Identify which cell holds the provided text, then report its (X, Y) central coordinate. 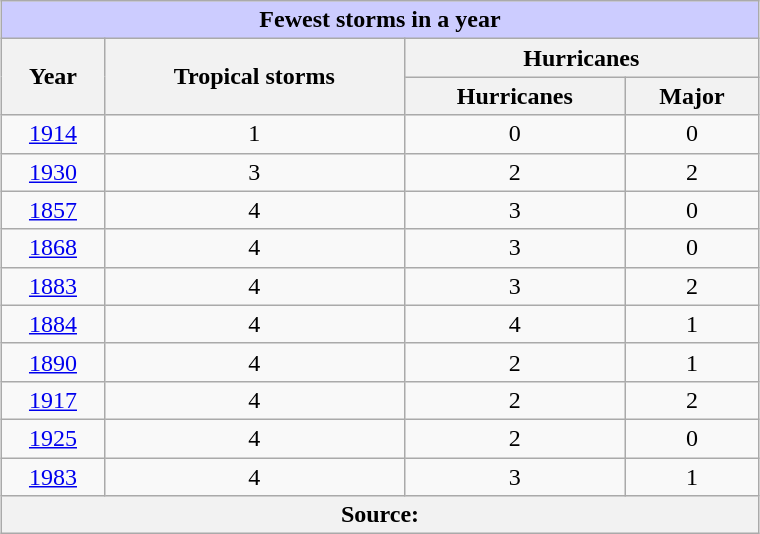
Tropical storms (254, 77)
Major (692, 96)
1917 (54, 400)
1925 (54, 438)
1884 (54, 324)
1914 (54, 134)
1868 (54, 248)
Fewest storms in a year (380, 20)
Year (54, 77)
Source: (380, 515)
1890 (54, 362)
1930 (54, 172)
1983 (54, 477)
1883 (54, 286)
1857 (54, 210)
